From the cell containing the given text, extract its center point as (x, y) coordinate. 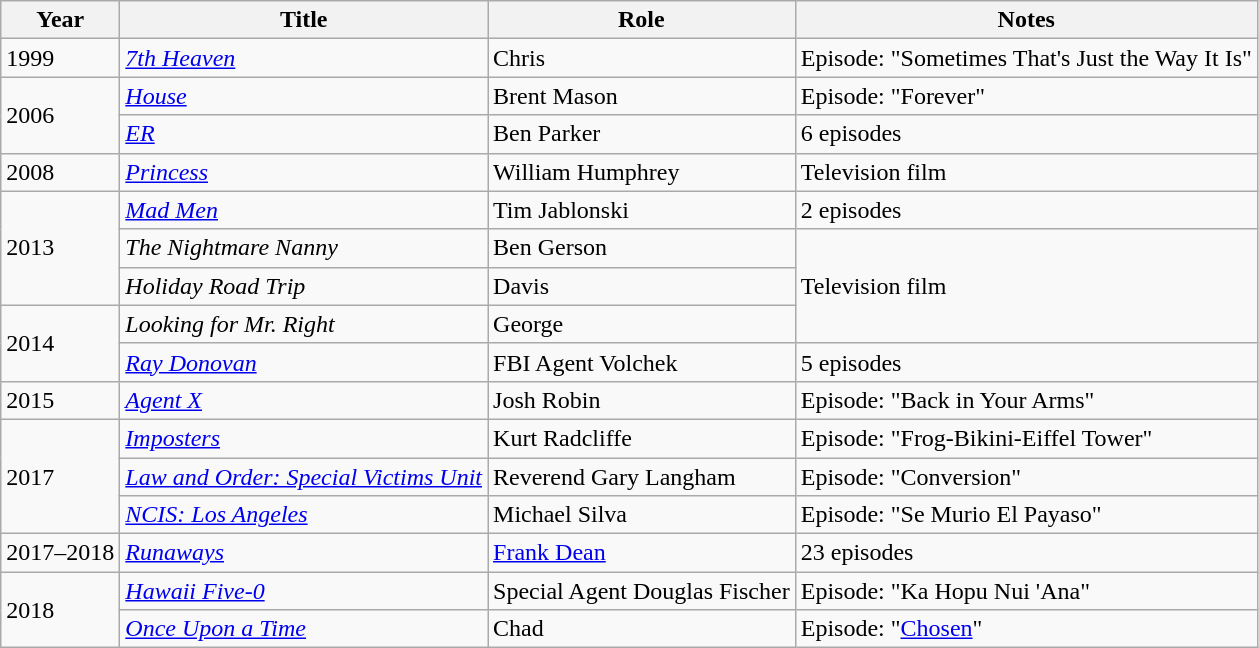
Episode: "Forever" (1026, 96)
FBI Agent Volchek (642, 362)
2014 (60, 343)
Episode: "Frog-Bikini-Eiffel Tower" (1026, 438)
Davis (642, 286)
Runaways (304, 553)
Agent X (304, 400)
George (642, 324)
Episode: "Ka Hopu Nui 'Ana" (1026, 591)
Chris (642, 58)
Princess (304, 172)
Episode: "Conversion" (1026, 477)
Episode: "Sometimes That's Just the Way It Is" (1026, 58)
William Humphrey (642, 172)
Reverend Gary Langham (642, 477)
Brent Mason (642, 96)
2013 (60, 248)
6 episodes (1026, 134)
Notes (1026, 20)
Episode: "Se Murio El Payaso" (1026, 515)
2017 (60, 476)
Title (304, 20)
7th Heaven (304, 58)
Mad Men (304, 210)
Tim Jablonski (642, 210)
NCIS: Los Angeles (304, 515)
Imposters (304, 438)
2008 (60, 172)
Law and Order: Special Victims Unit (304, 477)
Special Agent Douglas Fischer (642, 591)
2 episodes (1026, 210)
23 episodes (1026, 553)
Ray Donovan (304, 362)
Ben Parker (642, 134)
Once Upon a Time (304, 629)
2015 (60, 400)
2018 (60, 610)
Role (642, 20)
Frank Dean (642, 553)
The Nightmare Nanny (304, 248)
Ben Gerson (642, 248)
ER (304, 134)
2017–2018 (60, 553)
1999 (60, 58)
Chad (642, 629)
Episode: "Chosen" (1026, 629)
Kurt Radcliffe (642, 438)
Year (60, 20)
Looking for Mr. Right (304, 324)
Michael Silva (642, 515)
Holiday Road Trip (304, 286)
Hawaii Five-0 (304, 591)
Josh Robin (642, 400)
2006 (60, 115)
House (304, 96)
5 episodes (1026, 362)
Episode: "Back in Your Arms" (1026, 400)
